Search for the cell housing the specified text and yield its (X, Y) center coordinate. 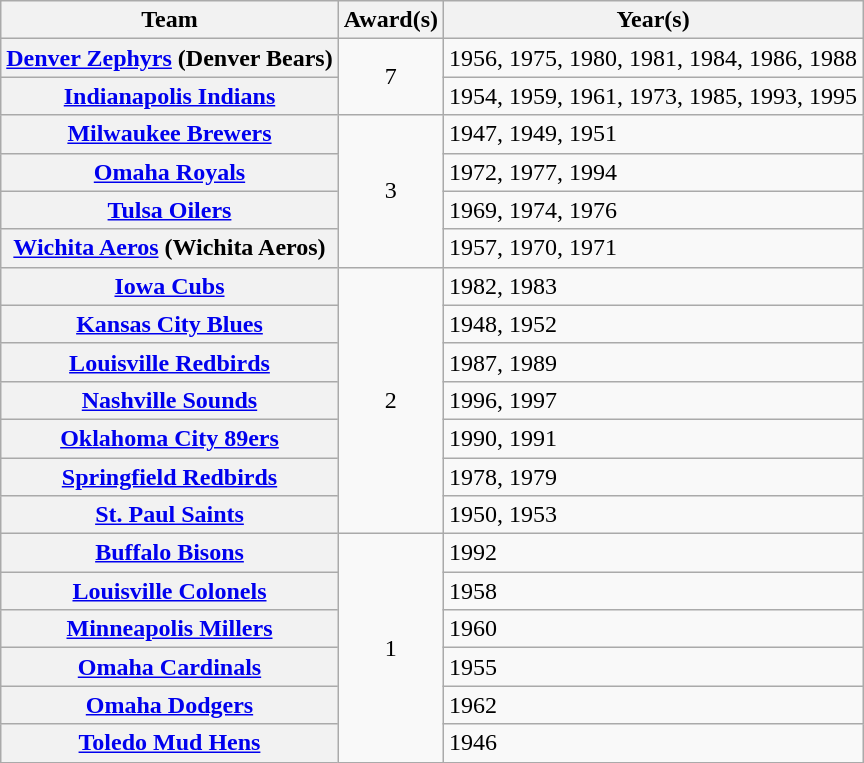
Wichita Aeros (Wichita Aeros) (170, 248)
Kansas City Blues (170, 324)
Oklahoma City 89ers (170, 438)
Omaha Cardinals (170, 667)
1982, 1983 (654, 286)
Louisville Colonels (170, 591)
Minneapolis Millers (170, 629)
1958 (654, 591)
1 (390, 648)
Omaha Royals (170, 172)
1948, 1952 (654, 324)
1962 (654, 705)
1954, 1959, 1961, 1973, 1985, 1993, 1995 (654, 96)
1987, 1989 (654, 362)
Award(s) (390, 20)
1956, 1975, 1980, 1981, 1984, 1986, 1988 (654, 58)
St. Paul Saints (170, 515)
Year(s) (654, 20)
Denver Zephyrs (Denver Bears) (170, 58)
2 (390, 400)
Toledo Mud Hens (170, 743)
7 (390, 77)
Nashville Sounds (170, 400)
1957, 1970, 1971 (654, 248)
1947, 1949, 1951 (654, 134)
Indianapolis Indians (170, 96)
Milwaukee Brewers (170, 134)
Tulsa Oilers (170, 210)
1996, 1997 (654, 400)
Buffalo Bisons (170, 553)
Iowa Cubs (170, 286)
1969, 1974, 1976 (654, 210)
Team (170, 20)
1990, 1991 (654, 438)
1972, 1977, 1994 (654, 172)
1946 (654, 743)
1955 (654, 667)
1978, 1979 (654, 477)
Omaha Dodgers (170, 705)
Louisville Redbirds (170, 362)
Springfield Redbirds (170, 477)
1960 (654, 629)
3 (390, 191)
1950, 1953 (654, 515)
1992 (654, 553)
